Search for the cell housing the specified text and yield its [x, y] center coordinate. 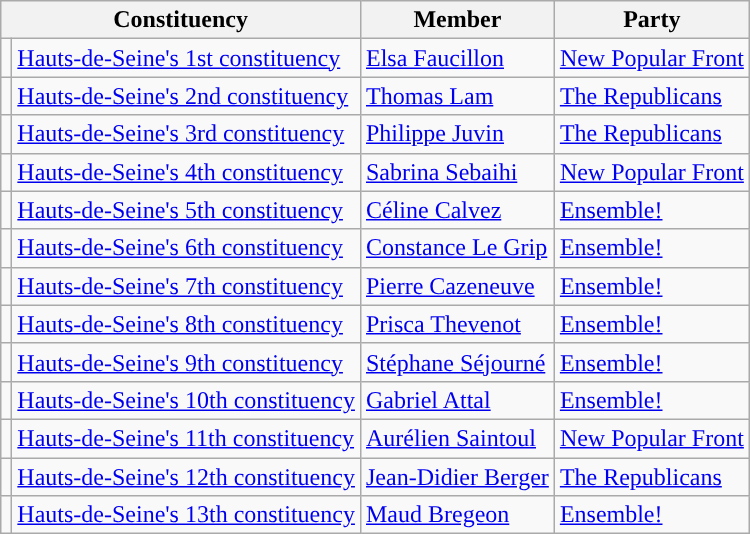
Philippe Juvin [457, 134]
Céline Calvez [457, 210]
Hauts-de-Seine's 12th constituency [186, 477]
Hauts-de-Seine's 9th constituency [186, 362]
Hauts-de-Seine's 8th constituency [186, 324]
Maud Bregeon [457, 515]
Constance Le Grip [457, 248]
Hauts-de-Seine's 5th constituency [186, 210]
Hauts-de-Seine's 7th constituency [186, 286]
Hauts-de-Seine's 6th constituency [186, 248]
Stéphane Séjourné [457, 362]
Elsa Faucillon [457, 58]
Gabriel Attal [457, 400]
Hauts-de-Seine's 1st constituency [186, 58]
Aurélien Saintoul [457, 438]
Jean-Didier Berger [457, 477]
Prisca Thevenot [457, 324]
Hauts-de-Seine's 2nd constituency [186, 96]
Hauts-de-Seine's 11th constituency [186, 438]
Sabrina Sebaihi [457, 172]
Pierre Cazeneuve [457, 286]
Constituency [181, 20]
Hauts-de-Seine's 3rd constituency [186, 134]
Hauts-de-Seine's 10th constituency [186, 400]
Party [652, 20]
Hauts-de-Seine's 4th constituency [186, 172]
Thomas Lam [457, 96]
Hauts-de-Seine's 13th constituency [186, 515]
Member [457, 20]
